Output the [X, Y] coordinate of the center of the cell containing the given text.  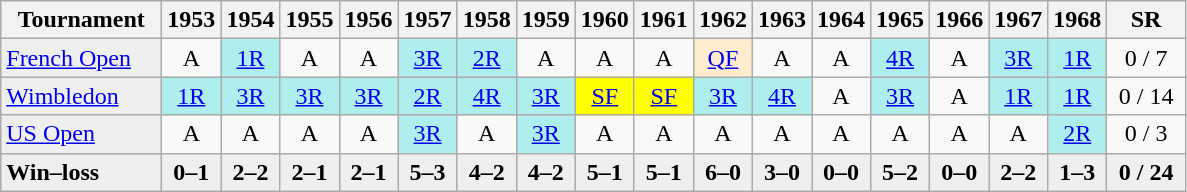
0–1 [192, 172]
1954 [250, 20]
3–0 [782, 172]
1965 [900, 20]
5–3 [428, 172]
1964 [842, 20]
French Open [82, 58]
Wimbledon [82, 96]
1967 [1018, 20]
0 / 24 [1146, 172]
0 / 14 [1146, 96]
1962 [722, 20]
Win–loss [82, 172]
1–3 [1078, 172]
0 / 3 [1146, 134]
QF [722, 58]
5–2 [900, 172]
1959 [546, 20]
0 / 7 [1146, 58]
1961 [664, 20]
1963 [782, 20]
1957 [428, 20]
Tournament [82, 20]
1966 [960, 20]
1968 [1078, 20]
SR [1146, 20]
1956 [368, 20]
1960 [604, 20]
1958 [486, 20]
US Open [82, 134]
1955 [310, 20]
1953 [192, 20]
6–0 [722, 172]
